Detect which cell encompasses the target text, then output its [x, y] center coordinate. 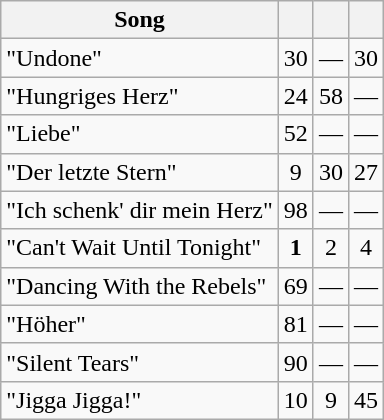
81 [296, 324]
"Hungriges Herz" [140, 96]
52 [296, 134]
"Undone" [140, 58]
10 [296, 400]
90 [296, 362]
"Can't Wait Until Tonight" [140, 248]
"Höher" [140, 324]
"Liebe" [140, 134]
27 [366, 172]
"Der letzte Stern" [140, 172]
98 [296, 210]
"Silent Tears" [140, 362]
Song [140, 20]
4 [366, 248]
24 [296, 96]
1 [296, 248]
2 [330, 248]
69 [296, 286]
"Dancing With the Rebels" [140, 286]
45 [366, 400]
"Jigga Jigga!" [140, 400]
"Ich schenk' dir mein Herz" [140, 210]
58 [330, 96]
